From the cell containing the given text, extract its center point as (X, Y) coordinate. 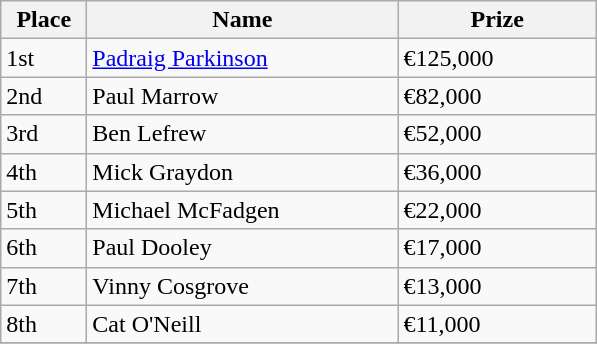
8th (44, 324)
1st (44, 58)
€52,000 (498, 134)
€36,000 (498, 172)
€13,000 (498, 286)
3rd (44, 134)
Place (44, 20)
2nd (44, 96)
€125,000 (498, 58)
Paul Marrow (242, 96)
6th (44, 248)
Ben Lefrew (242, 134)
Vinny Cosgrove (242, 286)
€22,000 (498, 210)
7th (44, 286)
€82,000 (498, 96)
€11,000 (498, 324)
4th (44, 172)
Paul Dooley (242, 248)
Mick Graydon (242, 172)
Padraig Parkinson (242, 58)
€17,000 (498, 248)
Cat O'Neill (242, 324)
5th (44, 210)
Name (242, 20)
Prize (498, 20)
Michael McFadgen (242, 210)
